For the text-containing cell, return its midpoint in (x, y) coordinate format. 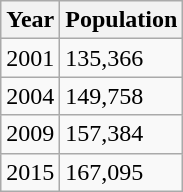
167,095 (122, 172)
135,366 (122, 58)
Year (30, 20)
2004 (30, 96)
Population (122, 20)
149,758 (122, 96)
2001 (30, 58)
2015 (30, 172)
157,384 (122, 134)
2009 (30, 134)
